Extract the [X, Y] coordinate from the center of the cell holding the provided text.  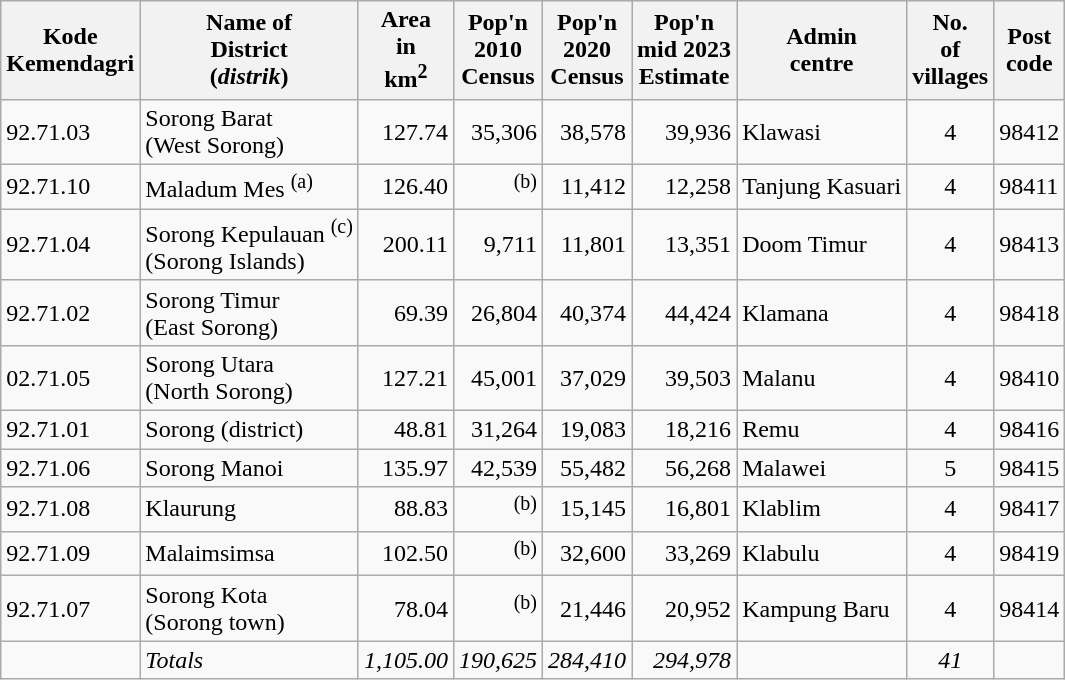
Malawei [822, 468]
98415 [1030, 468]
Remu [822, 430]
Sorong Timur (East Sorong) [250, 312]
92.71.09 [70, 554]
69.39 [406, 312]
16,801 [684, 510]
35,306 [498, 132]
32,600 [586, 554]
Totals [250, 660]
Sorong Utara (North Sorong) [250, 378]
102.50 [406, 554]
11,412 [586, 186]
No.of villages [950, 50]
Pop'n 2020Census [586, 50]
41 [950, 660]
294,978 [684, 660]
Malaimsimsa [250, 554]
98411 [1030, 186]
92.71.07 [70, 608]
92.71.06 [70, 468]
92.71.04 [70, 245]
15,145 [586, 510]
21,446 [586, 608]
Sorong Kota (Sorong town) [250, 608]
20,952 [684, 608]
37,029 [586, 378]
9,711 [498, 245]
98417 [1030, 510]
42,539 [498, 468]
92.71.10 [70, 186]
98416 [1030, 430]
126.40 [406, 186]
98410 [1030, 378]
Admincentre [822, 50]
Doom Timur [822, 245]
Kode Kemendagri [70, 50]
127.21 [406, 378]
Klamana [822, 312]
Klawasi [822, 132]
135.97 [406, 468]
45,001 [498, 378]
284,410 [586, 660]
1,105.00 [406, 660]
55,482 [586, 468]
Sorong (district) [250, 430]
44,424 [684, 312]
127.74 [406, 132]
Name ofDistrict(distrik) [250, 50]
Tanjung Kasuari [822, 186]
98419 [1030, 554]
Area inkm2 [406, 50]
78.04 [406, 608]
11,801 [586, 245]
33,269 [684, 554]
18,216 [684, 430]
Klablim [822, 510]
92.71.02 [70, 312]
Sorong Barat (West Sorong) [250, 132]
92.71.03 [70, 132]
Malanu [822, 378]
190,625 [498, 660]
38,578 [586, 132]
Klabulu [822, 554]
Postcode [1030, 50]
40,374 [586, 312]
98418 [1030, 312]
Pop'n mid 2023Estimate [684, 50]
92.71.08 [70, 510]
39,503 [684, 378]
19,083 [586, 430]
Klaurung [250, 510]
98412 [1030, 132]
Sorong Kepulauan (c)(Sorong Islands) [250, 245]
5 [950, 468]
200.11 [406, 245]
98414 [1030, 608]
26,804 [498, 312]
88.83 [406, 510]
12,258 [684, 186]
31,264 [498, 430]
13,351 [684, 245]
98413 [1030, 245]
39,936 [684, 132]
56,268 [684, 468]
Sorong Manoi [250, 468]
Pop'n 2010Census [498, 50]
48.81 [406, 430]
02.71.05 [70, 378]
92.71.01 [70, 430]
Kampung Baru [822, 608]
Maladum Mes (a) [250, 186]
